Capture the cell that displays the provided text and extract its (x, y) central coordinate. 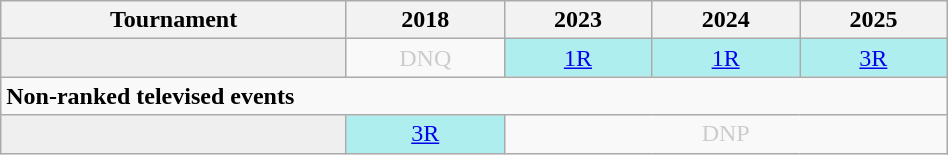
Non-ranked televised events (474, 96)
2025 (874, 20)
2023 (578, 20)
2018 (425, 20)
DNP (726, 134)
2024 (726, 20)
Tournament (174, 20)
DNQ (425, 58)
